Capture the cell that displays the provided text and extract its (X, Y) central coordinate. 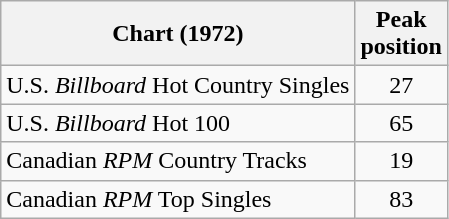
U.S. Billboard Hot Country Singles (178, 85)
19 (401, 161)
U.S. Billboard Hot 100 (178, 123)
Peakposition (401, 34)
27 (401, 85)
Canadian RPM Top Singles (178, 199)
Canadian RPM Country Tracks (178, 161)
65 (401, 123)
83 (401, 199)
Chart (1972) (178, 34)
